Determine the [X, Y] coordinate at the center of the cell enclosing the given text.  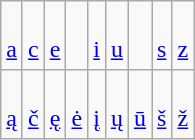
ų [116, 104]
e [55, 36]
š [162, 104]
ą [12, 104]
č [33, 104]
s [162, 36]
c [33, 36]
i [97, 36]
ė [77, 104]
u [116, 36]
a [12, 36]
ū [140, 104]
z [183, 36]
ę [55, 104]
ž [183, 104]
į [97, 104]
